From the cell containing the given text, extract its center point as (x, y) coordinate. 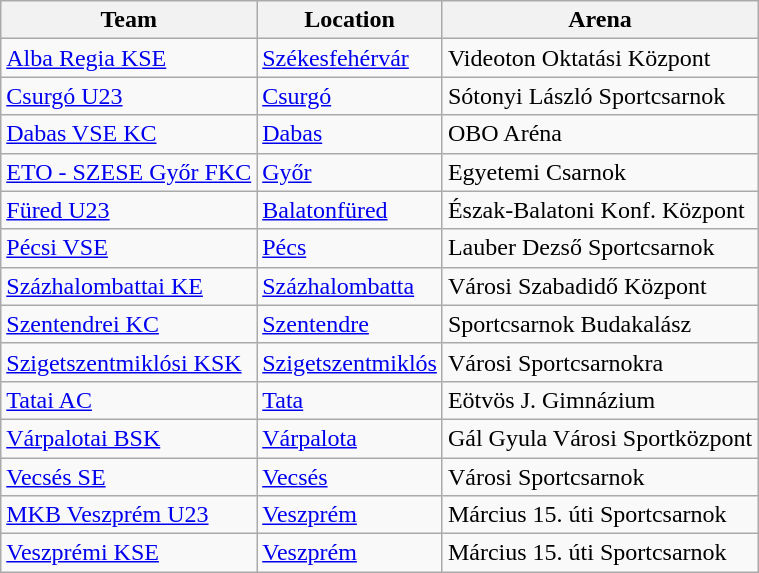
OBO Aréna (600, 134)
Szentendre (350, 324)
Alba Regia KSE (129, 58)
Városi Sportcsarnokra (600, 362)
Egyetemi Csarnok (600, 172)
Székesfehérvár (350, 58)
Veszprémi KSE (129, 553)
Gál Gyula Városi Sportközpont (600, 438)
MKB Veszprém U23 (129, 515)
Százhalombatta (350, 286)
Vecsés (350, 477)
Szigetszentmiklósi KSK (129, 362)
Lauber Dezső Sportcsarnok (600, 248)
Tata (350, 400)
Pécsi VSE (129, 248)
Eötvös J. Gimnázium (600, 400)
Arena (600, 20)
Városi Sportcsarnok (600, 477)
Tatai AC (129, 400)
Csurgó (350, 96)
Videoton Oktatási Központ (600, 58)
Várpalotai BSK (129, 438)
Sportcsarnok Budakalász (600, 324)
Győr (350, 172)
Csurgó U23 (129, 96)
Városi Szabadidő Központ (600, 286)
Team (129, 20)
Észak-Balatoni Konf. Központ (600, 210)
Füred U23 (129, 210)
ETO - SZESE Győr FKC (129, 172)
Szentendrei KC (129, 324)
Pécs (350, 248)
Sótonyi László Sportcsarnok (600, 96)
Várpalota (350, 438)
Százhalombattai KE (129, 286)
Dabas (350, 134)
Vecsés SE (129, 477)
Location (350, 20)
Dabas VSE KC (129, 134)
Szigetszentmiklós (350, 362)
Balatonfüred (350, 210)
